Search for the cell housing the specified text and yield its [X, Y] center coordinate. 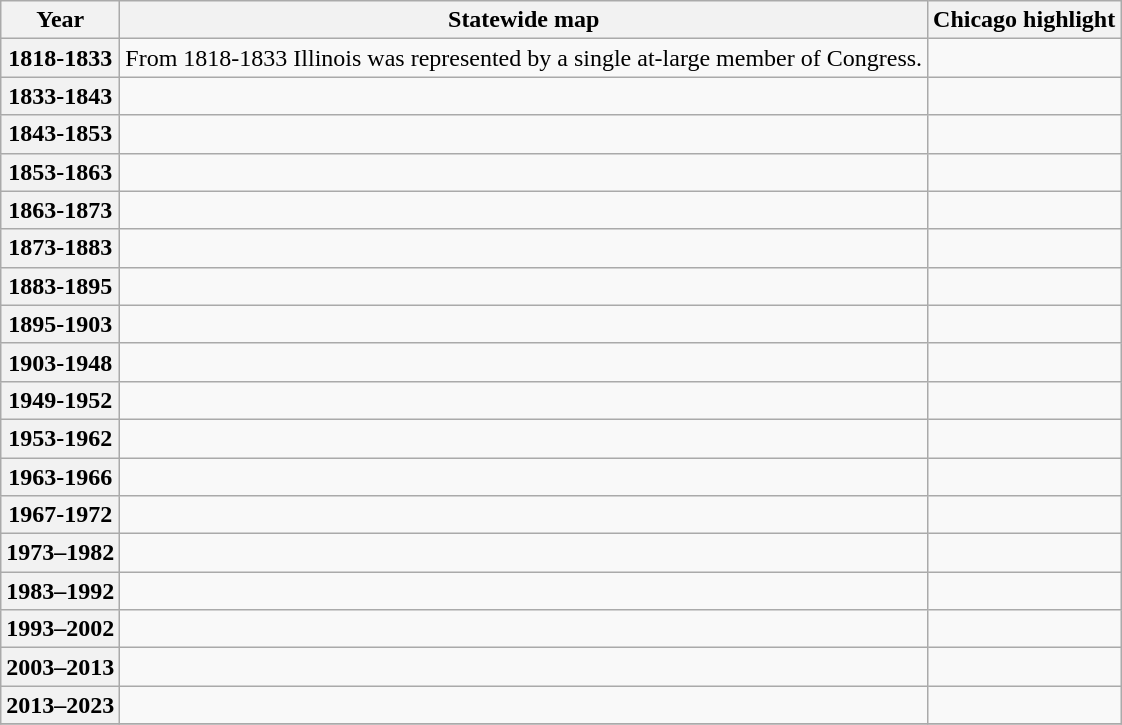
1863-1873 [60, 210]
2003–2013 [60, 667]
1853-1863 [60, 172]
1983–1992 [60, 591]
1949-1952 [60, 400]
Chicago highlight [1024, 20]
1833-1843 [60, 96]
From 1818-1833 Illinois was represented by a single at-large member of Congress. [524, 58]
1843-1853 [60, 134]
1953-1962 [60, 438]
1967-1972 [60, 515]
2013–2023 [60, 705]
1993–2002 [60, 629]
Statewide map [524, 20]
1973–1982 [60, 553]
1883-1895 [60, 286]
1903-1948 [60, 362]
1818-1833 [60, 58]
Year [60, 20]
1963-1966 [60, 477]
1873-1883 [60, 248]
1895-1903 [60, 324]
